Scan for the cell matching the given text and deliver its (X, Y) coordinate at center. 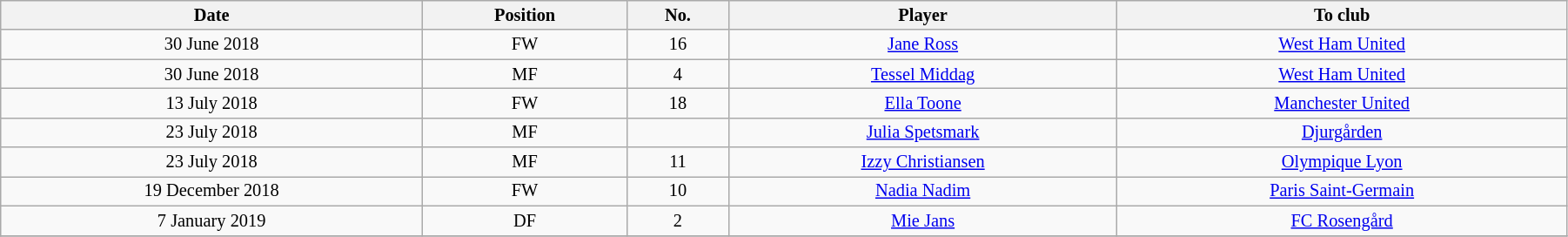
Mie Jans (922, 220)
13 July 2018 (212, 103)
Paris Saint-Germain (1342, 191)
Jane Ross (922, 44)
7 January 2019 (212, 220)
Julia Spetsmark (922, 132)
19 December 2018 (212, 191)
Nadia Nadim (922, 191)
10 (679, 191)
Player (922, 15)
DF (526, 220)
16 (679, 44)
No. (679, 15)
Tessel Middag (922, 74)
Date (212, 15)
Position (526, 15)
4 (679, 74)
To club (1342, 15)
FC Rosengård (1342, 220)
Ella Toone (922, 103)
Djurgården (1342, 132)
Izzy Christiansen (922, 162)
Olympique Lyon (1342, 162)
Manchester United (1342, 103)
18 (679, 103)
2 (679, 220)
11 (679, 162)
